Output the [X, Y] coordinate of the center of the cell containing the given text.  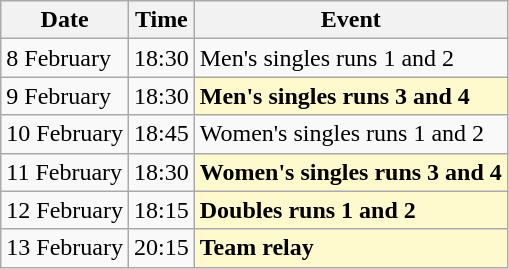
10 February [65, 134]
Women's singles runs 1 and 2 [350, 134]
Time [161, 20]
18:45 [161, 134]
Date [65, 20]
Team relay [350, 248]
12 February [65, 210]
Event [350, 20]
20:15 [161, 248]
11 February [65, 172]
13 February [65, 248]
8 February [65, 58]
Men's singles runs 3 and 4 [350, 96]
Women's singles runs 3 and 4 [350, 172]
9 February [65, 96]
18:15 [161, 210]
Men's singles runs 1 and 2 [350, 58]
Doubles runs 1 and 2 [350, 210]
